Find where the given text appears and provide that cell's center as (x, y) coordinate. 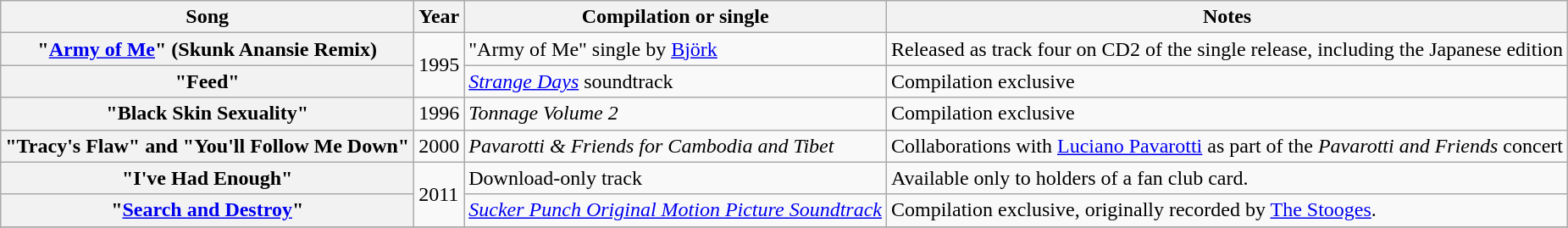
Tonnage Volume 2 (676, 114)
Collaborations with Luciano Pavarotti as part of the Pavarotti and Friends concert (1227, 146)
"Tracy's Flaw" and "You'll Follow Me Down" (208, 146)
Compilation or single (676, 17)
1996 (439, 114)
Download-only track (676, 178)
2011 (439, 194)
Strange Days soundtrack (676, 81)
2000 (439, 146)
Compilation exclusive, originally recorded by The Stooges. (1227, 210)
Notes (1227, 17)
Available only to holders of a fan club card. (1227, 178)
Song (208, 17)
"I've Had Enough" (208, 178)
1995 (439, 65)
"Army of Me" single by Björk (676, 49)
"Black Skin Sexuality" (208, 114)
"Search and Destroy" (208, 210)
Released as track four on CD2 of the single release, including the Japanese edition (1227, 49)
"Army of Me" (Skunk Anansie Remix) (208, 49)
Pavarotti & Friends for Cambodia and Tibet (676, 146)
"Feed" (208, 81)
Sucker Punch Original Motion Picture Soundtrack (676, 210)
Year (439, 17)
